Output the (X, Y) coordinate of the center of the cell containing the given text.  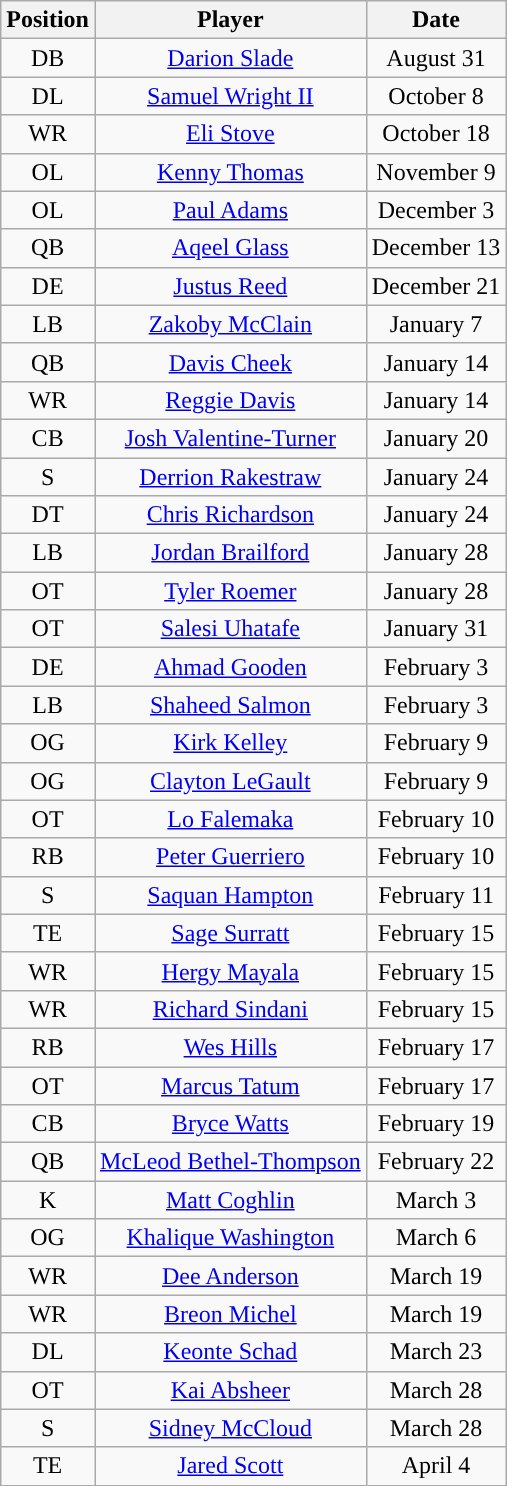
K (48, 1200)
Davis Cheek (230, 362)
DB (48, 58)
Date (436, 20)
Chris Richardson (230, 515)
Kai Absheer (230, 1390)
Peter Guerriero (230, 857)
February 22 (436, 1162)
Matt Coghlin (230, 1200)
Saquan Hampton (230, 895)
Samuel Wright II (230, 96)
December 13 (436, 248)
Sage Surratt (230, 933)
Marcus Tatum (230, 1085)
Jordan Brailford (230, 553)
March 6 (436, 1238)
DT (48, 515)
February 19 (436, 1124)
Zakoby McClain (230, 324)
Paul Adams (230, 210)
Justus Reed (230, 286)
Darion Slade (230, 58)
January 31 (436, 629)
McLeod Bethel-Thompson (230, 1162)
November 9 (436, 172)
August 31 (436, 58)
Khalique Washington (230, 1238)
Sidney McCloud (230, 1428)
Kenny Thomas (230, 172)
Richard Sindani (230, 1009)
Tyler Roemer (230, 591)
Breon Michel (230, 1314)
Jared Scott (230, 1466)
Aqeel Glass (230, 248)
Lo Falemaka (230, 819)
Bryce Watts (230, 1124)
Shaheed Salmon (230, 705)
Wes Hills (230, 1047)
Reggie Davis (230, 400)
Eli Stove (230, 134)
March 3 (436, 1200)
Ahmad Gooden (230, 667)
October 8 (436, 96)
Josh Valentine-Turner (230, 438)
Kirk Kelley (230, 743)
March 23 (436, 1352)
Dee Anderson (230, 1276)
Keonte Schad (230, 1352)
Hergy Mayala (230, 971)
February 11 (436, 895)
January 20 (436, 438)
April 4 (436, 1466)
Derrion Rakestraw (230, 477)
Clayton LeGault (230, 781)
Player (230, 20)
Position (48, 20)
December 21 (436, 286)
Salesi Uhatafe (230, 629)
December 3 (436, 210)
January 7 (436, 324)
October 18 (436, 134)
